For the text-containing cell, return its midpoint in (x, y) coordinate format. 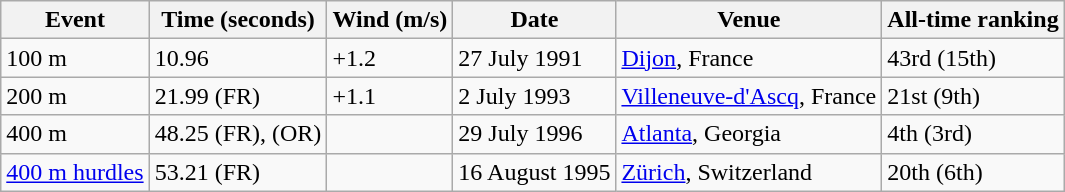
4th (3rd) (973, 134)
43rd (15th) (973, 58)
Zürich, Switzerland (749, 172)
2 July 1993 (534, 96)
+1.2 (390, 58)
29 July 1996 (534, 134)
400 m hurdles (75, 172)
All-time ranking (973, 20)
16 August 1995 (534, 172)
Date (534, 20)
100 m (75, 58)
10.96 (238, 58)
Atlanta, Georgia (749, 134)
27 July 1991 (534, 58)
400 m (75, 134)
Wind (m/s) (390, 20)
+1.1 (390, 96)
21.99 (FR) (238, 96)
53.21 (FR) (238, 172)
Villeneuve-d'Ascq, France (749, 96)
21st (9th) (973, 96)
200 m (75, 96)
20th (6th) (973, 172)
Event (75, 20)
Dijon, France (749, 58)
Time (seconds) (238, 20)
48.25 (FR), (OR) (238, 134)
Venue (749, 20)
